Locate the cell with the specified text and output its [X, Y] center coordinate. 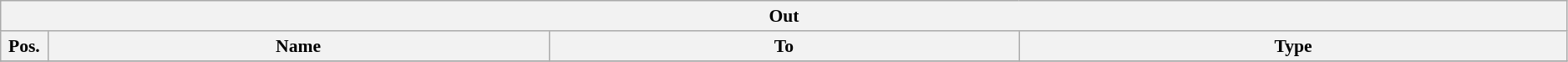
Name [298, 46]
Out [784, 16]
Pos. [24, 46]
To [784, 46]
Type [1293, 46]
